Search for the cell housing the specified text and yield its (X, Y) center coordinate. 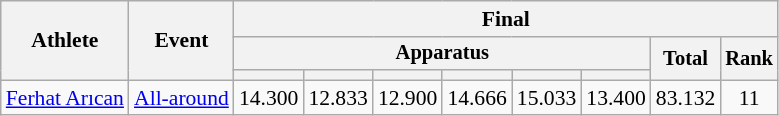
Ferhat Arıcan (65, 98)
All-around (182, 98)
Rank (749, 58)
13.400 (616, 98)
11 (749, 98)
14.300 (268, 98)
83.132 (686, 98)
Event (182, 40)
14.666 (476, 98)
12.833 (338, 98)
15.033 (546, 98)
Final (506, 19)
12.900 (408, 98)
Total (686, 58)
Apparatus (442, 54)
Athlete (65, 40)
